Identify which cell holds the provided text, then report its (x, y) central coordinate. 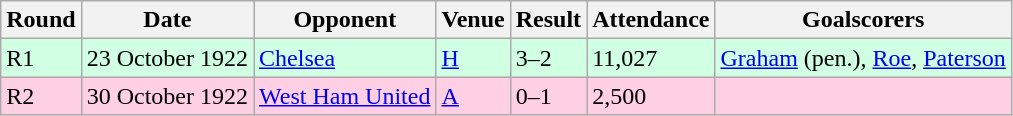
2,500 (651, 96)
Result (548, 20)
West Ham United (345, 96)
Attendance (651, 20)
0–1 (548, 96)
30 October 1922 (167, 96)
R1 (41, 58)
Chelsea (345, 58)
H (473, 58)
Goalscorers (863, 20)
R2 (41, 96)
Graham (pen.), Roe, Paterson (863, 58)
23 October 1922 (167, 58)
A (473, 96)
Opponent (345, 20)
Date (167, 20)
11,027 (651, 58)
Venue (473, 20)
3–2 (548, 58)
Round (41, 20)
